Provide the [X, Y] coordinate of the cell's center where the given text is located.  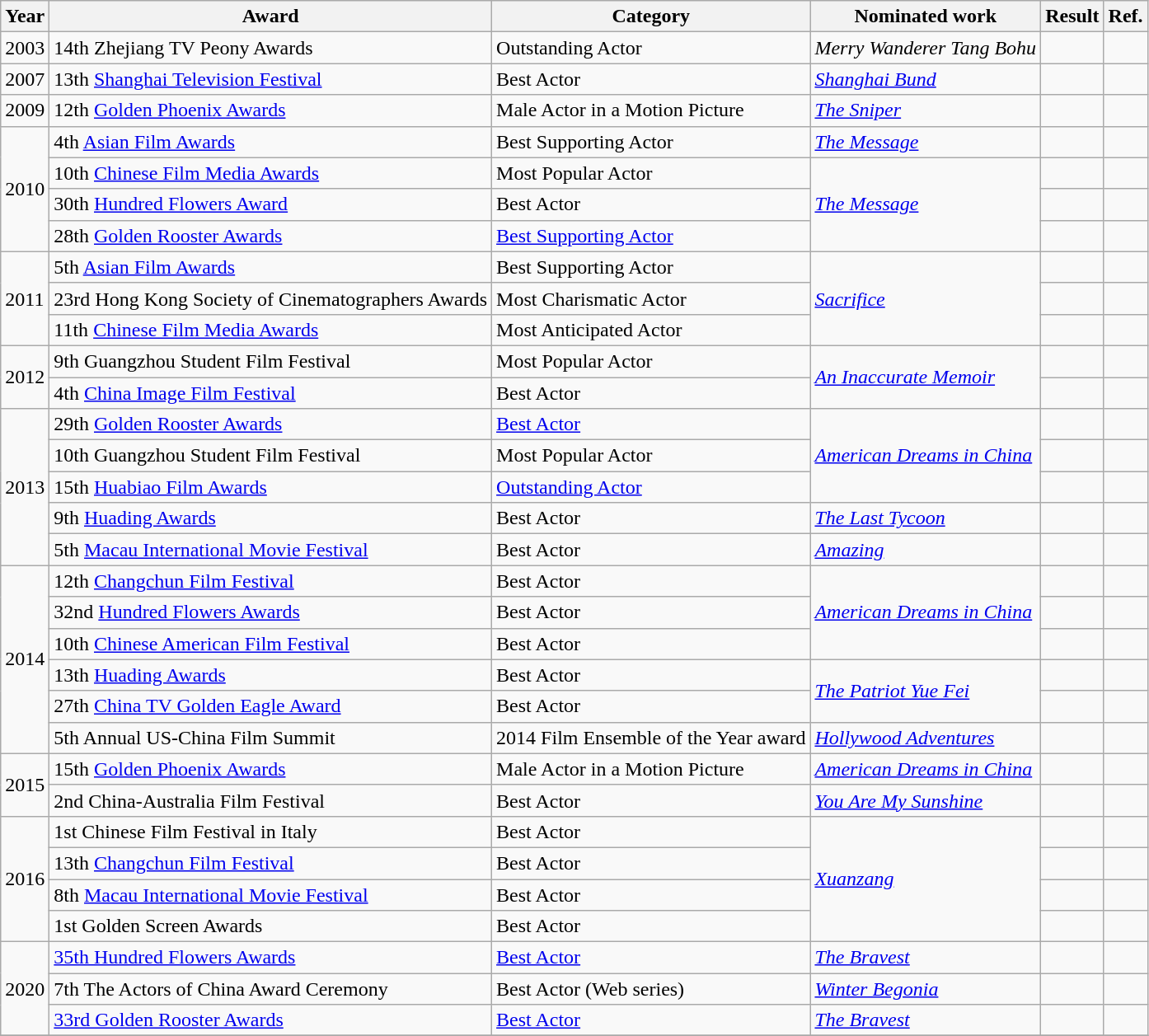
Winter Begonia [926, 989]
Most Anticipated Actor [651, 330]
2011 [25, 298]
23rd Hong Kong Society of Cinematographers Awards [270, 298]
You Are My Sunshine [926, 800]
2nd China-Australia Film Festival [270, 800]
2015 [25, 785]
Nominated work [926, 16]
2014 Film Ensemble of the Year award [651, 738]
14th Zhejiang TV Peony Awards [270, 48]
The Patriot Yue Fei [926, 691]
Best Actor (Web series) [651, 989]
Ref. [1126, 16]
4th Asian Film Awards [270, 142]
Award [270, 16]
Xuanzang [926, 879]
27th China TV Golden Eagle Award [270, 706]
15th Huabiao Film Awards [270, 487]
12th Changchun Film Festival [270, 581]
2020 [25, 989]
10th Chinese Film Media Awards [270, 173]
7th The Actors of China Award Ceremony [270, 989]
Category [651, 16]
35th Hundred Flowers Awards [270, 958]
2010 [25, 189]
13th Changchun Film Festival [270, 863]
2013 [25, 487]
2016 [25, 879]
2014 [25, 659]
1st Chinese Film Festival in Italy [270, 832]
30th Hundred Flowers Award [270, 204]
10th Chinese American Film Festival [270, 644]
32nd Hundred Flowers Awards [270, 612]
Result [1072, 16]
2003 [25, 48]
15th Golden Phoenix Awards [270, 769]
Merry Wanderer Tang Bohu [926, 48]
1st Golden Screen Awards [270, 926]
An Inaccurate Memoir [926, 377]
4th China Image Film Festival [270, 393]
The Last Tycoon [926, 518]
12th Golden Phoenix Awards [270, 110]
33rd Golden Rooster Awards [270, 1020]
9th Huading Awards [270, 518]
The Sniper [926, 110]
Year [25, 16]
Sacrifice [926, 298]
8th Macau International Movie Festival [270, 894]
Hollywood Adventures [926, 738]
13th Shanghai Television Festival [270, 79]
2009 [25, 110]
13th Huading Awards [270, 675]
28th Golden Rooster Awards [270, 236]
5th Asian Film Awards [270, 267]
2007 [25, 79]
5th Annual US-China Film Summit [270, 738]
2012 [25, 377]
9th Guangzhou Student Film Festival [270, 361]
Most Charismatic Actor [651, 298]
Shanghai Bund [926, 79]
10th Guangzhou Student Film Festival [270, 456]
5th Macau International Movie Festival [270, 550]
29th Golden Rooster Awards [270, 424]
Amazing [926, 550]
11th Chinese Film Media Awards [270, 330]
